Return [X, Y] of the center of cell containing provided text 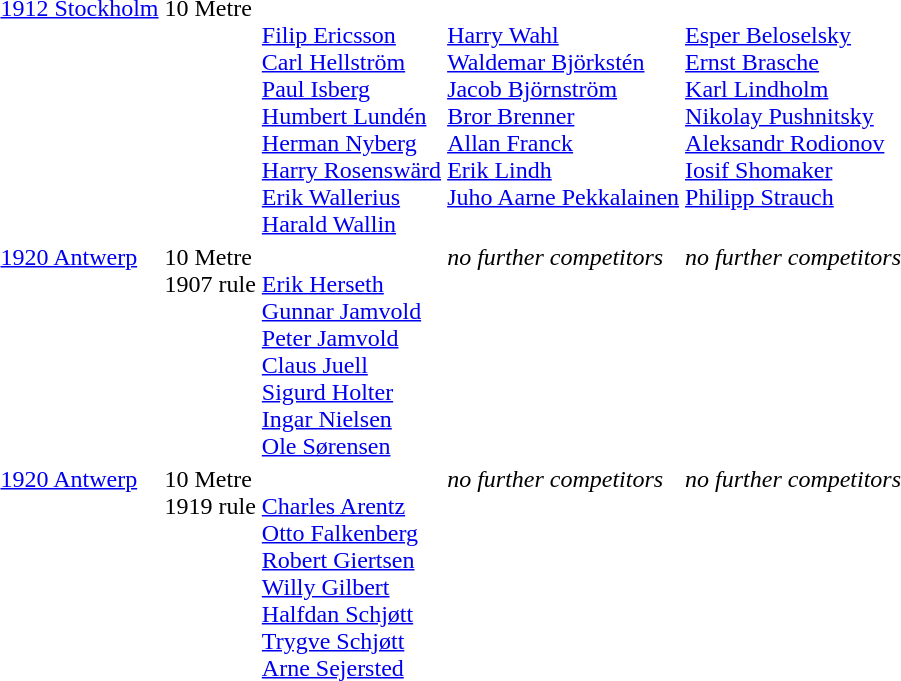
no further competitors [564, 352]
Erik HersethGunnar JamvoldPeter JamvoldClaus JuellSigurd HolterIngar NielsenOle Sørensen [351, 352]
10 Metre1907 rule [210, 352]
